Scan for the cell matching the given text and deliver its (X, Y) coordinate at center. 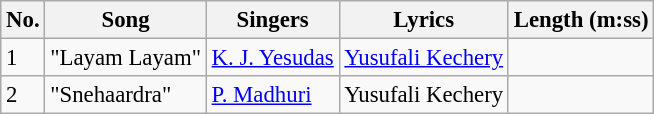
Singers (272, 20)
No. (23, 20)
Song (126, 20)
2 (23, 95)
K. J. Yesudas (272, 58)
1 (23, 58)
"Snehaardra" (126, 95)
"Layam Layam" (126, 58)
P. Madhuri (272, 95)
Lyrics (424, 20)
Length (m:ss) (580, 20)
